Provide the [X, Y] coordinate of the cell's center where the given text is located.  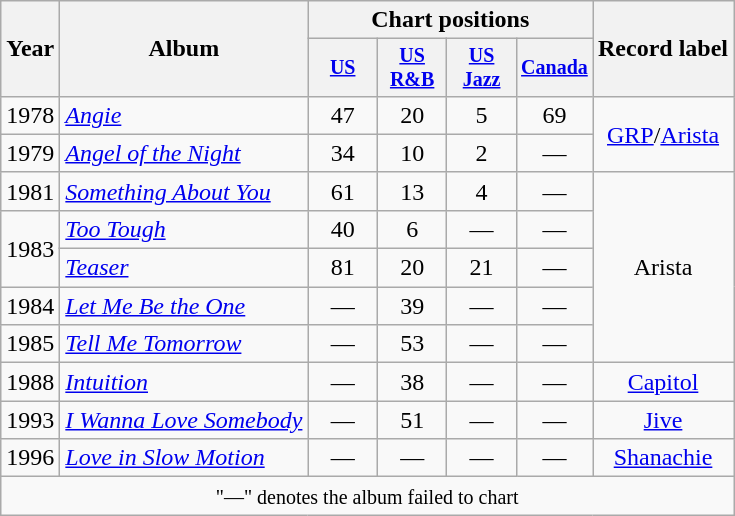
Year [30, 49]
1981 [30, 191]
"—" denotes the album failed to chart [368, 496]
Intuition [184, 382]
Jive [662, 420]
10 [412, 153]
I Wanna Love Somebody [184, 420]
Record label [662, 49]
Love in Slow Motion [184, 458]
51 [412, 420]
53 [412, 344]
1996 [30, 458]
Arista [662, 267]
81 [342, 268]
1983 [30, 248]
47 [342, 115]
1988 [30, 382]
Shanachie [662, 458]
2 [482, 153]
6 [412, 229]
69 [554, 115]
Tell Me Tomorrow [184, 344]
Capitol [662, 382]
US [342, 68]
21 [482, 268]
GRP/Arista [662, 134]
40 [342, 229]
61 [342, 191]
Teaser [184, 268]
USJazz [482, 68]
Album [184, 49]
39 [412, 306]
1979 [30, 153]
1985 [30, 344]
Angie [184, 115]
Canada [554, 68]
1993 [30, 420]
34 [342, 153]
13 [412, 191]
USR&B [412, 68]
Too Tough [184, 229]
Angel of the Night [184, 153]
38 [412, 382]
4 [482, 191]
1978 [30, 115]
Something About You [184, 191]
1984 [30, 306]
Let Me Be the One [184, 306]
5 [482, 115]
Chart positions [450, 20]
